Find where the given text appears and provide that cell's center as (X, Y) coordinate. 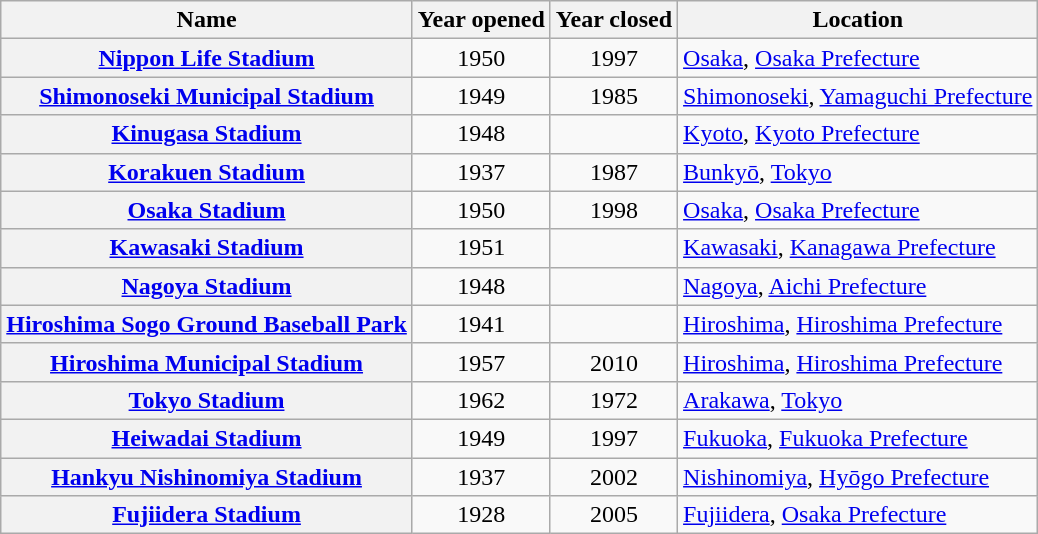
Name (207, 20)
1957 (481, 362)
Fujiidera, Osaka Prefecture (858, 515)
Hankyu Nishinomiya Stadium (207, 477)
Shimonoseki, Yamaguchi Prefecture (858, 96)
Kyoto, Kyoto Prefecture (858, 134)
1941 (481, 324)
Fukuoka, Fukuoka Prefecture (858, 438)
1985 (614, 96)
Nishinomiya, Hyōgo Prefecture (858, 477)
Korakuen Stadium (207, 172)
Location (858, 20)
Bunkyō, Tokyo (858, 172)
Kawasaki Stadium (207, 248)
1998 (614, 210)
Heiwadai Stadium (207, 438)
Arakawa, Tokyo (858, 400)
Nagoya, Aichi Prefecture (858, 286)
Year closed (614, 20)
2005 (614, 515)
2010 (614, 362)
Hiroshima Municipal Stadium (207, 362)
1972 (614, 400)
Kinugasa Stadium (207, 134)
1928 (481, 515)
1951 (481, 248)
Osaka Stadium (207, 210)
Tokyo Stadium (207, 400)
Hiroshima Sogo Ground Baseball Park (207, 324)
1962 (481, 400)
2002 (614, 477)
Fujiidera Stadium (207, 515)
Shimonoseki Municipal Stadium (207, 96)
Kawasaki, Kanagawa Prefecture (858, 248)
Year opened (481, 20)
1987 (614, 172)
Nippon Life Stadium (207, 58)
Nagoya Stadium (207, 286)
